Determine the [X, Y] coordinate at the center of the cell enclosing the given text.  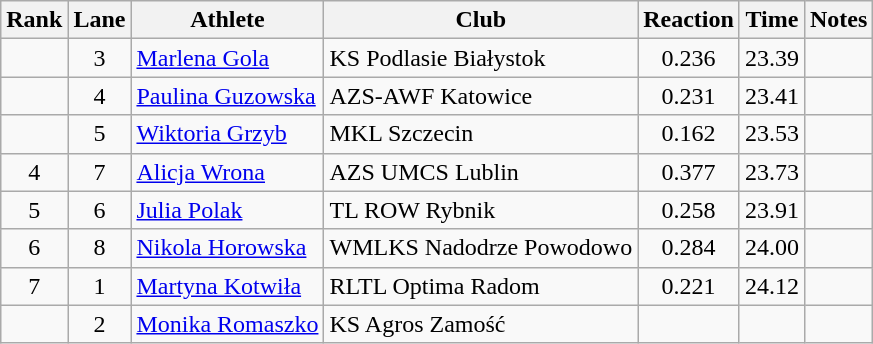
0.377 [689, 172]
1 [100, 286]
24.12 [772, 286]
Monika Romaszko [228, 324]
KS Agros Zamość [481, 324]
Marlena Gola [228, 58]
Nikola Horowska [228, 248]
AZS-AWF Katowice [481, 96]
0.258 [689, 210]
Time [772, 20]
Wiktoria Grzyb [228, 134]
WMLKS Nadodrze Powodowo [481, 248]
Reaction [689, 20]
RLTL Optima Radom [481, 286]
Paulina Guzowska [228, 96]
23.41 [772, 96]
Notes [838, 20]
23.91 [772, 210]
3 [100, 58]
Julia Polak [228, 210]
0.236 [689, 58]
24.00 [772, 248]
23.73 [772, 172]
TL ROW Rybnik [481, 210]
8 [100, 248]
Club [481, 20]
0.231 [689, 96]
Rank [34, 20]
Lane [100, 20]
AZS UMCS Lublin [481, 172]
Martyna Kotwiła [228, 286]
KS Podlasie Białystok [481, 58]
23.39 [772, 58]
23.53 [772, 134]
0.284 [689, 248]
0.162 [689, 134]
0.221 [689, 286]
2 [100, 324]
MKL Szczecin [481, 134]
Alicja Wrona [228, 172]
Athlete [228, 20]
